Identify which cell holds the provided text, then report its (x, y) central coordinate. 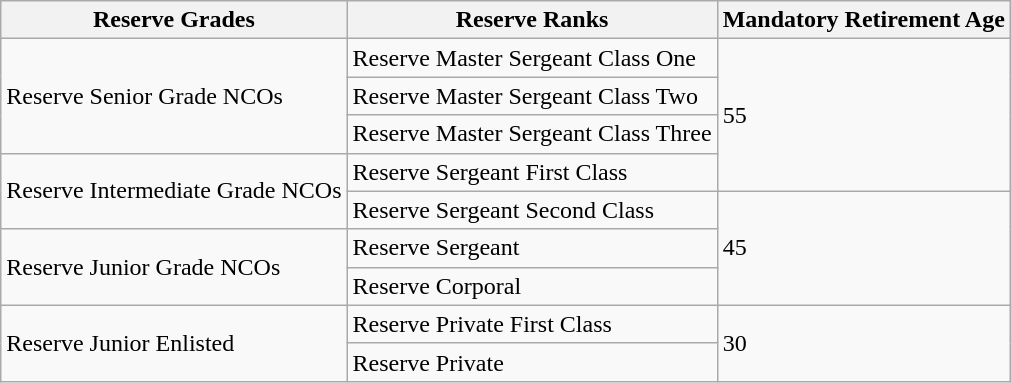
45 (864, 248)
Reserve Master Sergeant Class Two (532, 96)
Reserve Sergeant First Class (532, 172)
Reserve Grades (174, 20)
Reserve Ranks (532, 20)
Reserve Junior Enlisted (174, 343)
Reserve Junior Grade NCOs (174, 267)
Reserve Private (532, 362)
Reserve Sergeant Second Class (532, 210)
Reserve Master Sergeant Class One (532, 58)
55 (864, 115)
30 (864, 343)
Reserve Senior Grade NCOs (174, 96)
Reserve Master Sergeant Class Three (532, 134)
Mandatory Retirement Age (864, 20)
Reserve Intermediate Grade NCOs (174, 191)
Reserve Sergeant (532, 248)
Reserve Corporal (532, 286)
Reserve Private First Class (532, 324)
